From the cell containing the given text, extract its center point as [X, Y] coordinate. 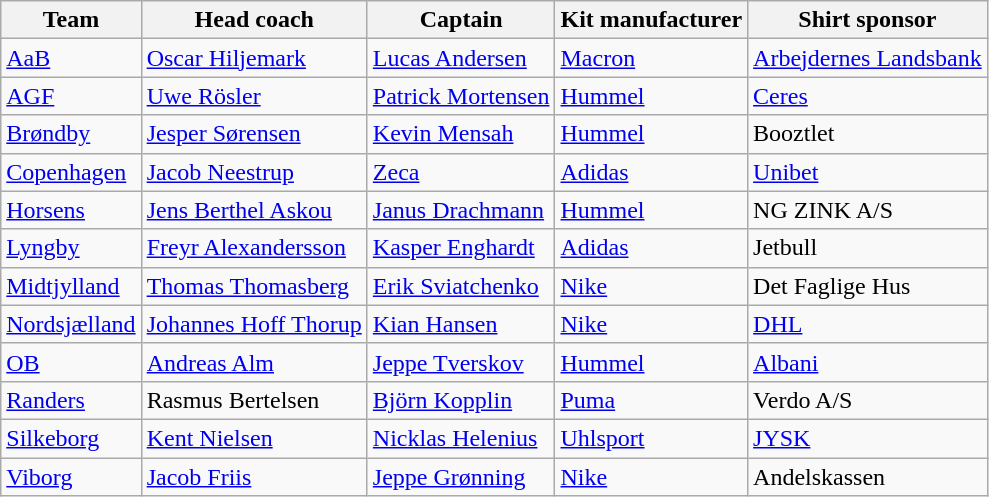
Rasmus Bertelsen [254, 400]
Jesper Sørensen [254, 134]
Shirt sponsor [868, 20]
Ceres [868, 96]
Uwe Rösler [254, 96]
Unibet [868, 172]
NG ZINK A/S [868, 210]
Booztlet [868, 134]
Jetbull [868, 248]
Viborg [71, 477]
Arbejdernes Landsbank [868, 58]
Silkeborg [71, 438]
Erik Sviatchenko [461, 286]
Janus Drachmann [461, 210]
Team [71, 20]
Kian Hansen [461, 324]
Kasper Enghardt [461, 248]
Puma [652, 400]
Jacob Neestrup [254, 172]
Horsens [71, 210]
Jeppe Tverskov [461, 362]
Brøndby [71, 134]
Macron [652, 58]
Midtjylland [71, 286]
JYSK [868, 438]
Freyr Alexandersson [254, 248]
Jeppe Grønning [461, 477]
Johannes Hoff Thorup [254, 324]
AGF [71, 96]
Andelskassen [868, 477]
Uhlsport [652, 438]
Albani [868, 362]
Lyngby [71, 248]
OB [71, 362]
Kit manufacturer [652, 20]
Oscar Hiljemark [254, 58]
Verdo A/S [868, 400]
Thomas Thomasberg [254, 286]
Jens Berthel Askou [254, 210]
Lucas Andersen [461, 58]
Randers [71, 400]
Copenhagen [71, 172]
Nordsjælland [71, 324]
Kent Nielsen [254, 438]
Det Faglige Hus [868, 286]
Nicklas Helenius [461, 438]
Andreas Alm [254, 362]
DHL [868, 324]
Zeca [461, 172]
Kevin Mensah [461, 134]
Head coach [254, 20]
Captain [461, 20]
AaB [71, 58]
Patrick Mortensen [461, 96]
Björn Kopplin [461, 400]
Jacob Friis [254, 477]
